Locate the cell with the specified text and output its [X, Y] center coordinate. 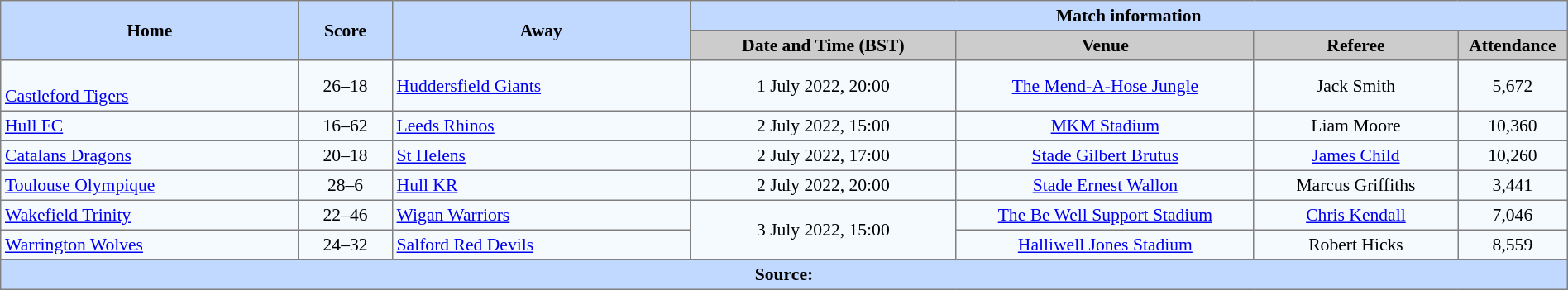
7,046 [1513, 215]
Halliwell Jones Stadium [1105, 245]
Huddersfield Giants [541, 86]
Marcus Griffiths [1355, 185]
MKM Stadium [1105, 126]
Castleford Tigers [150, 86]
Robert Hicks [1355, 245]
Hull FC [150, 126]
28–6 [346, 185]
8,559 [1513, 245]
Attendance [1513, 45]
24–32 [346, 245]
James Child [1355, 155]
3 July 2022, 15:00 [823, 230]
St Helens [541, 155]
Referee [1355, 45]
2 July 2022, 20:00 [823, 185]
22–46 [346, 215]
20–18 [346, 155]
The Be Well Support Stadium [1105, 215]
Venue [1105, 45]
Match information [1128, 16]
Stade Ernest Wallon [1105, 185]
Catalans Dragons [150, 155]
Wakefield Trinity [150, 215]
Chris Kendall [1355, 215]
Salford Red Devils [541, 245]
26–18 [346, 86]
Stade Gilbert Brutus [1105, 155]
2 July 2022, 15:00 [823, 126]
Home [150, 31]
Date and Time (BST) [823, 45]
Leeds Rhinos [541, 126]
Jack Smith [1355, 86]
Away [541, 31]
2 July 2022, 17:00 [823, 155]
Liam Moore [1355, 126]
The Mend-A-Hose Jungle [1105, 86]
16–62 [346, 126]
5,672 [1513, 86]
Hull KR [541, 185]
10,260 [1513, 155]
Toulouse Olympique [150, 185]
1 July 2022, 20:00 [823, 86]
Source: [784, 274]
10,360 [1513, 126]
Warrington Wolves [150, 245]
Wigan Warriors [541, 215]
3,441 [1513, 185]
Score [346, 31]
